Search for the cell housing the specified text and yield its [X, Y] center coordinate. 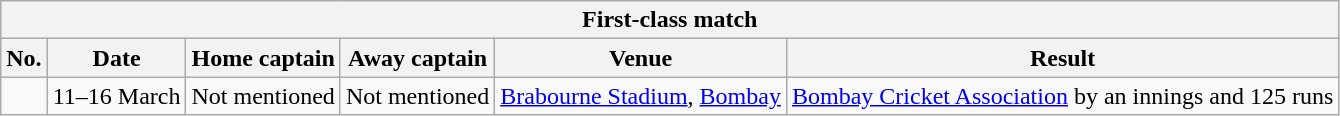
Result [1062, 58]
Away captain [417, 58]
Date [116, 58]
Bombay Cricket Association by an innings and 125 runs [1062, 96]
Home captain [263, 58]
11–16 March [116, 96]
No. [24, 58]
Venue [641, 58]
Brabourne Stadium, Bombay [641, 96]
First-class match [670, 20]
